Locate the cell with the specified text and output its (X, Y) center coordinate. 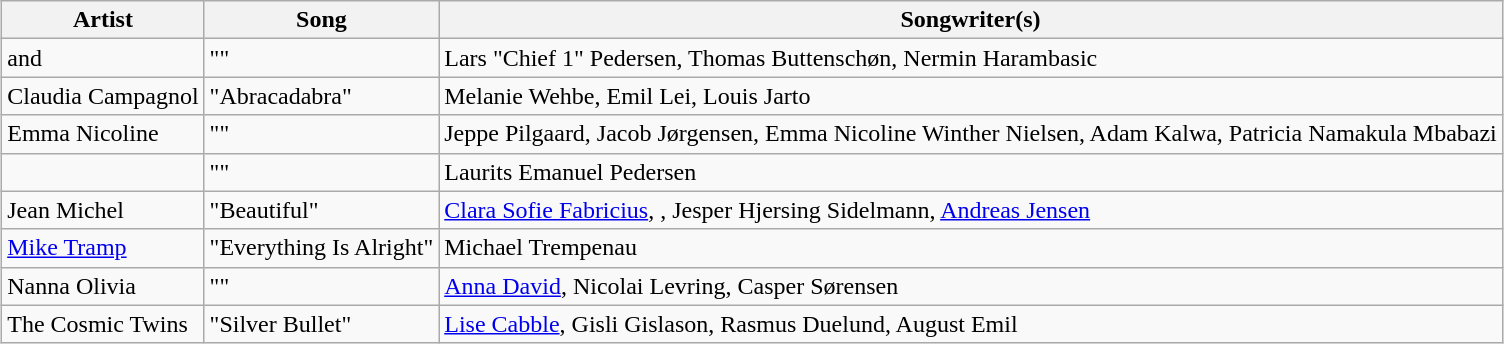
"Silver Bullet" (322, 324)
Claudia Campagnol (103, 96)
Clara Sofie Fabricius, , Jesper Hjersing Sidelmann, Andreas Jensen (971, 210)
and (103, 58)
"Beautiful" (322, 210)
Artist (103, 20)
Michael Trempenau (971, 248)
Songwriter(s) (971, 20)
"Abracadabra" (322, 96)
Song (322, 20)
"Everything Is Alright" (322, 248)
Jean Michel (103, 210)
Emma Nicoline (103, 134)
Anna David, Nicolai Levring, Casper Sørensen (971, 286)
Lise Cabble, Gisli Gislason, Rasmus Duelund, August Emil (971, 324)
Laurits Emanuel Pedersen (971, 172)
Melanie Wehbe, Emil Lei, Louis Jarto (971, 96)
Nanna Olivia (103, 286)
Mike Tramp (103, 248)
The Cosmic Twins (103, 324)
Jeppe Pilgaard, Jacob Jørgensen, Emma Nicoline Winther Nielsen, Adam Kalwa, Patricia Namakula Mbabazi (971, 134)
Lars "Chief 1" Pedersen, Thomas Buttenschøn, Nermin Harambasic (971, 58)
